Identify which cell holds the provided text, then report its [x, y] central coordinate. 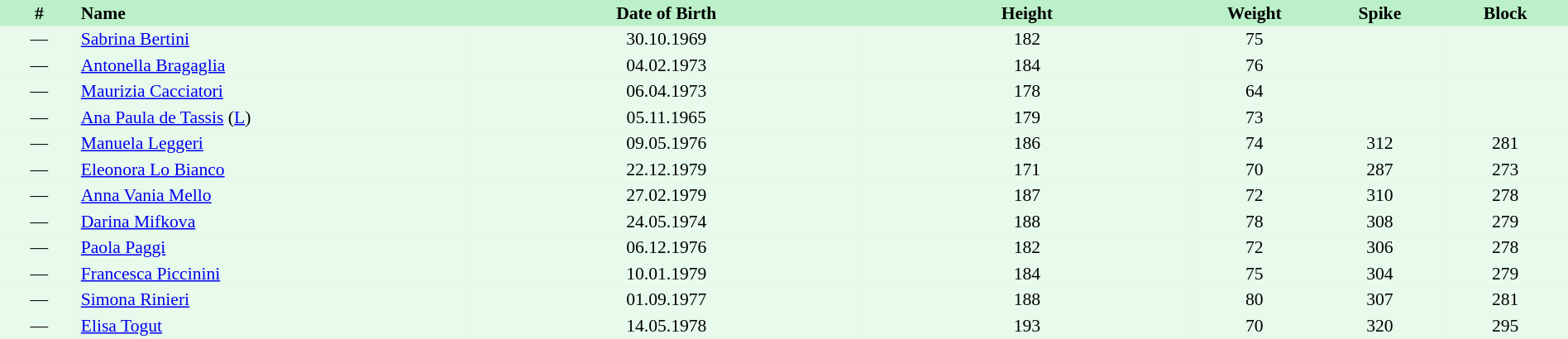
Spike [1380, 13]
Simona Rinieri [275, 299]
Date of Birth [667, 13]
Sabrina Bertini [275, 40]
30.10.1969 [667, 40]
179 [1027, 117]
304 [1380, 274]
Francesca Piccinini [275, 274]
295 [1505, 326]
27.02.1979 [667, 195]
76 [1255, 65]
Maurizia Cacciatori [275, 91]
187 [1027, 195]
14.05.1978 [667, 326]
312 [1380, 144]
04.02.1973 [667, 65]
22.12.1979 [667, 169]
186 [1027, 144]
Antonella Bragaglia [275, 65]
Anna Vania Mello [275, 195]
Darina Mifkova [275, 222]
Ana Paula de Tassis (L) [275, 117]
78 [1255, 222]
Weight [1255, 13]
Paola Paggi [275, 248]
307 [1380, 299]
05.11.1965 [667, 117]
Block [1505, 13]
178 [1027, 91]
10.01.1979 [667, 274]
Elisa Togut [275, 326]
73 [1255, 117]
06.12.1976 [667, 248]
287 [1380, 169]
80 [1255, 299]
273 [1505, 169]
Manuela Leggeri [275, 144]
01.09.1977 [667, 299]
64 [1255, 91]
74 [1255, 144]
06.04.1973 [667, 91]
193 [1027, 326]
310 [1380, 195]
# [40, 13]
320 [1380, 326]
306 [1380, 248]
Height [1027, 13]
09.05.1976 [667, 144]
308 [1380, 222]
24.05.1974 [667, 222]
Eleonora Lo Bianco [275, 169]
171 [1027, 169]
Name [275, 13]
